Identify which cell holds the provided text, then report its [X, Y] central coordinate. 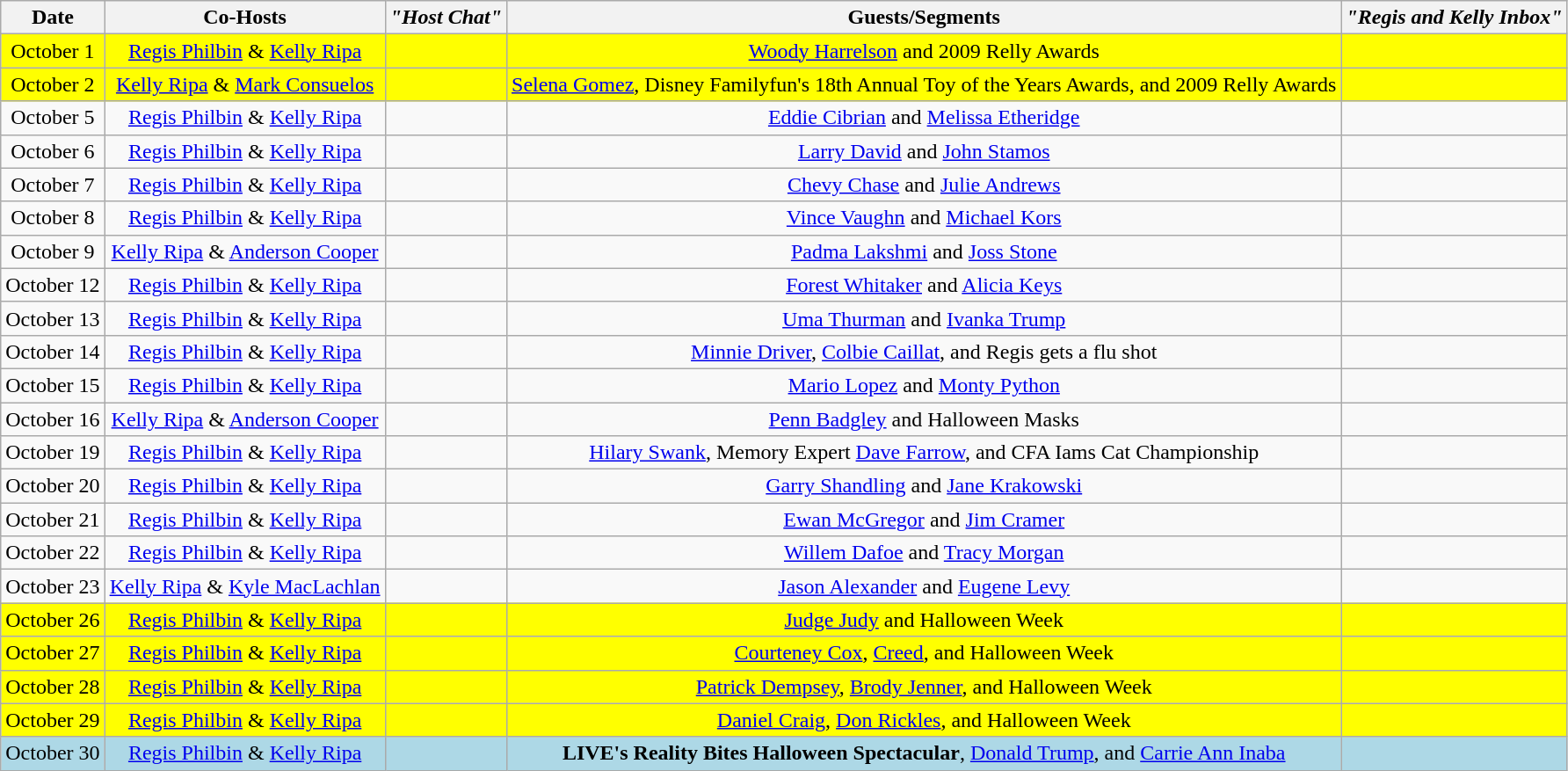
October 26 [53, 620]
Guests/Segments [925, 18]
October 23 [53, 586]
Date [53, 18]
Daniel Craig, Don Rickles, and Halloween Week [925, 720]
Larry David and John Stamos [925, 151]
October 13 [53, 318]
LIVE's Reality Bites Halloween Spectacular, Donald Trump, and Carrie Ann Inaba [925, 753]
Kelly Ripa & Kyle MacLachlan [244, 586]
October 21 [53, 520]
October 8 [53, 218]
October 15 [53, 385]
October 29 [53, 720]
Mario Lopez and Monty Python [925, 385]
Judge Judy and Halloween Week [925, 620]
October 5 [53, 118]
Co-Hosts [244, 18]
October 14 [53, 352]
October 19 [53, 453]
October 12 [53, 285]
Uma Thurman and Ivanka Trump [925, 318]
October 22 [53, 553]
"Host Chat" [446, 18]
Hilary Swank, Memory Expert Dave Farrow, and CFA Iams Cat Championship [925, 453]
Vince Vaughn and Michael Kors [925, 218]
Chevy Chase and Julie Andrews [925, 185]
Padma Lakshmi and Joss Stone [925, 251]
Ewan McGregor and Jim Cramer [925, 520]
October 2 [53, 84]
October 7 [53, 185]
October 20 [53, 486]
Woody Harrelson and 2009 Relly Awards [925, 51]
Selena Gomez, Disney Familyfun's 18th Annual Toy of the Years Awards, and 2009 Relly Awards [925, 84]
October 9 [53, 251]
Patrick Dempsey, Brody Jenner, and Halloween Week [925, 687]
October 6 [53, 151]
Penn Badgley and Halloween Masks [925, 419]
Eddie Cibrian and Melissa Etheridge [925, 118]
October 30 [53, 753]
October 27 [53, 653]
October 1 [53, 51]
Garry Shandling and Jane Krakowski [925, 486]
Jason Alexander and Eugene Levy [925, 586]
Willem Dafoe and Tracy Morgan [925, 553]
"Regis and Kelly Inbox" [1454, 18]
October 16 [53, 419]
Courteney Cox, Creed, and Halloween Week [925, 653]
Minnie Driver, Colbie Caillat, and Regis gets a flu shot [925, 352]
October 28 [53, 687]
Forest Whitaker and Alicia Keys [925, 285]
Kelly Ripa & Mark Consuelos [244, 84]
